Return the [X, Y] coordinate for the center point of the cell that contains the specified text.  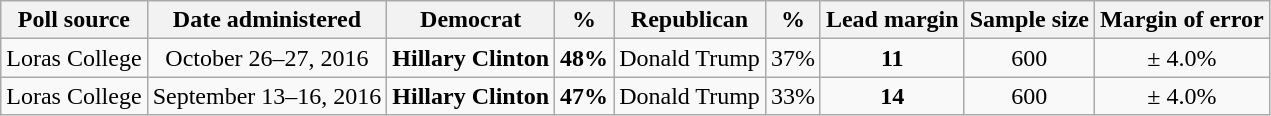
Democrat [471, 20]
Sample size [1029, 20]
48% [584, 58]
11 [892, 58]
Date administered [267, 20]
47% [584, 96]
Republican [690, 20]
Margin of error [1182, 20]
33% [792, 96]
September 13–16, 2016 [267, 96]
October 26–27, 2016 [267, 58]
37% [792, 58]
Lead margin [892, 20]
Poll source [74, 20]
14 [892, 96]
